Find where the given text appears and provide that cell's center as [x, y] coordinate. 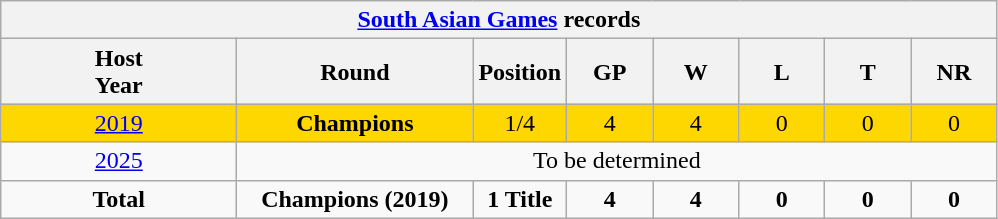
Round [355, 72]
1 Title [520, 199]
South Asian Games records [499, 20]
NR [954, 72]
Champions [355, 123]
1/4 [520, 123]
To be determined [617, 161]
W [696, 72]
Total [119, 199]
2025 [119, 161]
HostYear [119, 72]
2019 [119, 123]
Champions (2019) [355, 199]
Position [520, 72]
L [782, 72]
T [868, 72]
GP [610, 72]
